From the cell containing the given text, extract its center point as [x, y] coordinate. 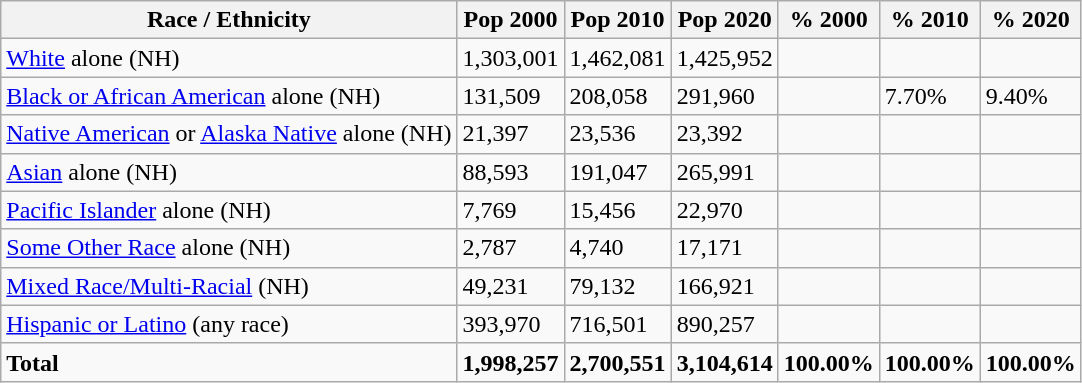
% 2010 [930, 20]
White alone (NH) [229, 58]
716,501 [618, 324]
Some Other Race alone (NH) [229, 248]
2,700,551 [618, 362]
265,991 [724, 172]
7,769 [510, 210]
% 2000 [828, 20]
Native American or Alaska Native alone (NH) [229, 134]
17,171 [724, 248]
208,058 [618, 96]
23,392 [724, 134]
Black or African American alone (NH) [229, 96]
Total [229, 362]
1,462,081 [618, 58]
191,047 [618, 172]
Mixed Race/Multi-Racial (NH) [229, 286]
3,104,614 [724, 362]
291,960 [724, 96]
131,509 [510, 96]
% 2020 [1030, 20]
21,397 [510, 134]
79,132 [618, 286]
22,970 [724, 210]
15,456 [618, 210]
9.40% [1030, 96]
7.70% [930, 96]
49,231 [510, 286]
1,425,952 [724, 58]
166,921 [724, 286]
23,536 [618, 134]
Asian alone (NH) [229, 172]
393,970 [510, 324]
1,303,001 [510, 58]
Pacific Islander alone (NH) [229, 210]
890,257 [724, 324]
Pop 2020 [724, 20]
2,787 [510, 248]
Race / Ethnicity [229, 20]
Pop 2010 [618, 20]
Hispanic or Latino (any race) [229, 324]
Pop 2000 [510, 20]
4,740 [618, 248]
88,593 [510, 172]
1,998,257 [510, 362]
